Return (x, y) of the center of cell containing provided text 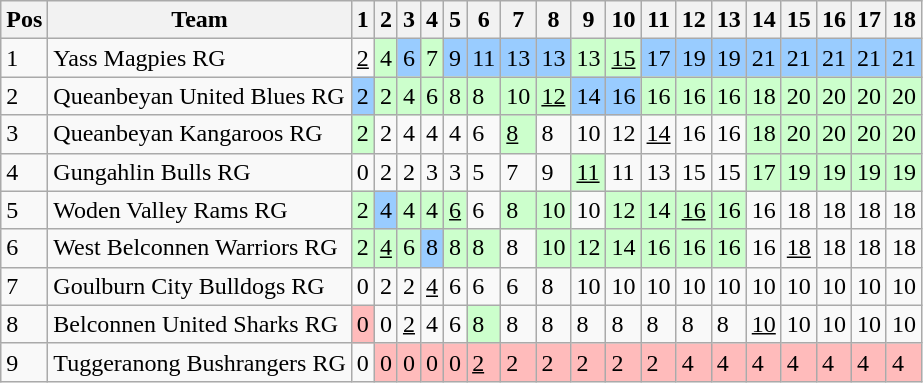
Team (200, 20)
Yass Magpies RG (200, 58)
Belconnen United Sharks RG (200, 324)
West Belconnen Warriors RG (200, 248)
Tuggeranong Bushrangers RG (200, 362)
Gungahlin Bulls RG (200, 172)
Queanbeyan Kangaroos RG (200, 134)
Woden Valley Rams RG (200, 210)
Queanbeyan United Blues RG (200, 96)
Goulburn City Bulldogs RG (200, 286)
Pos (24, 20)
